For the text-containing cell, return its midpoint in (X, Y) coordinate format. 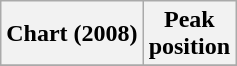
Chart (2008) (72, 34)
Peakposition (189, 34)
